Scan for the cell matching the given text and deliver its [X, Y] coordinate at center. 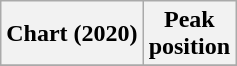
Peakposition [189, 34]
Chart (2020) [72, 34]
